Locate the cell with the specified text and output its (X, Y) center coordinate. 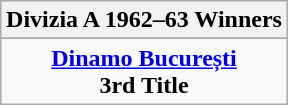
Divizia A 1962–63 Winners (144, 20)
Dinamo București3rd Title (144, 72)
